Locate the cell with the specified text and output its (X, Y) center coordinate. 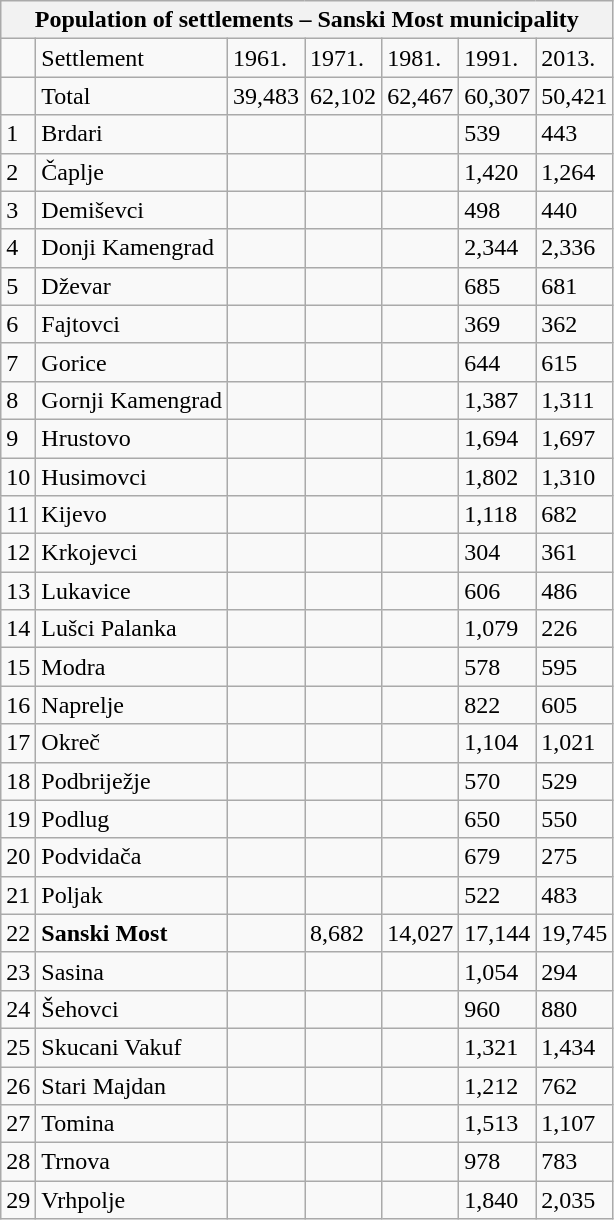
22 (18, 933)
682 (574, 515)
4 (18, 248)
Total (132, 96)
1,840 (498, 1200)
14 (18, 629)
498 (498, 210)
26 (18, 1085)
1,104 (498, 743)
62,102 (344, 96)
24 (18, 1009)
29 (18, 1200)
1991. (498, 58)
Donji Kamengrad (132, 248)
Vrhpolje (132, 1200)
1,054 (498, 971)
Lukavice (132, 591)
Okreč (132, 743)
822 (498, 705)
1 (18, 134)
Trnova (132, 1162)
1,434 (574, 1047)
Lušci Palanka (132, 629)
Modra (132, 667)
20 (18, 857)
1,310 (574, 477)
10 (18, 477)
529 (574, 781)
679 (498, 857)
Settlement (132, 58)
2,035 (574, 1200)
3 (18, 210)
1,513 (498, 1124)
16 (18, 705)
2,336 (574, 248)
539 (498, 134)
783 (574, 1162)
1,311 (574, 400)
443 (574, 134)
440 (574, 210)
Brdari (132, 134)
550 (574, 819)
50,421 (574, 96)
1,321 (498, 1047)
39,483 (266, 96)
1,107 (574, 1124)
Stari Majdan (132, 1085)
1961. (266, 58)
1,387 (498, 400)
362 (574, 324)
28 (18, 1162)
Skucani Vakuf (132, 1047)
Sasina (132, 971)
615 (574, 362)
1,694 (498, 438)
23 (18, 971)
Gorice (132, 362)
369 (498, 324)
578 (498, 667)
570 (498, 781)
Gornji Kamengrad (132, 400)
275 (574, 857)
Fajtovci (132, 324)
361 (574, 553)
17 (18, 743)
606 (498, 591)
5 (18, 286)
1,264 (574, 172)
Kijevo (132, 515)
226 (574, 629)
522 (498, 895)
7 (18, 362)
1981. (420, 58)
294 (574, 971)
25 (18, 1047)
Hrustovo (132, 438)
8 (18, 400)
304 (498, 553)
685 (498, 286)
Šehovci (132, 1009)
486 (574, 591)
644 (498, 362)
21 (18, 895)
1,212 (498, 1085)
14,027 (420, 933)
650 (498, 819)
960 (498, 1009)
483 (574, 895)
2 (18, 172)
Poljak (132, 895)
Population of settlements – Sanski Most municipality (307, 20)
1,021 (574, 743)
Čaplje (132, 172)
978 (498, 1162)
Naprelje (132, 705)
Krkojevci (132, 553)
62,467 (420, 96)
2013. (574, 58)
19 (18, 819)
762 (574, 1085)
2,344 (498, 248)
12 (18, 553)
27 (18, 1124)
1,118 (498, 515)
9 (18, 438)
880 (574, 1009)
6 (18, 324)
681 (574, 286)
1,697 (574, 438)
15 (18, 667)
1971. (344, 58)
Sanski Most (132, 933)
Podbriježje (132, 781)
Tomina (132, 1124)
Podvidača (132, 857)
Demiševci (132, 210)
Dževar (132, 286)
18 (18, 781)
17,144 (498, 933)
60,307 (498, 96)
19,745 (574, 933)
605 (574, 705)
Husimovci (132, 477)
1,079 (498, 629)
595 (574, 667)
11 (18, 515)
8,682 (344, 933)
13 (18, 591)
Podlug (132, 819)
1,802 (498, 477)
1,420 (498, 172)
